Search for the cell housing the specified text and yield its [X, Y] center coordinate. 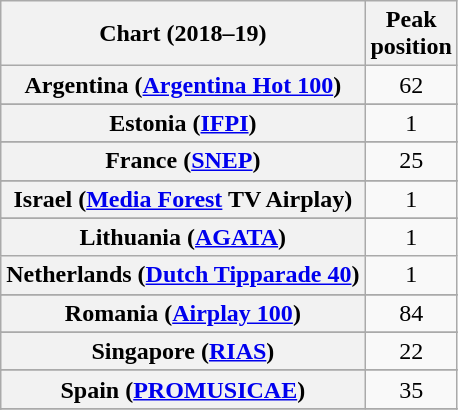
Romania (Airplay 100) [183, 313]
France (SNEP) [183, 161]
Lithuania (AGATA) [183, 237]
22 [411, 351]
62 [411, 85]
Israel (Media Forest TV Airplay) [183, 199]
Spain (PROMUSICAE) [183, 389]
84 [411, 313]
Argentina (Argentina Hot 100) [183, 85]
Chart (2018–19) [183, 34]
35 [411, 389]
25 [411, 161]
Peakposition [411, 34]
Estonia (IFPI) [183, 123]
Singapore (RIAS) [183, 351]
Netherlands (Dutch Tipparade 40) [183, 275]
